Search for the cell housing the specified text and yield its (x, y) center coordinate. 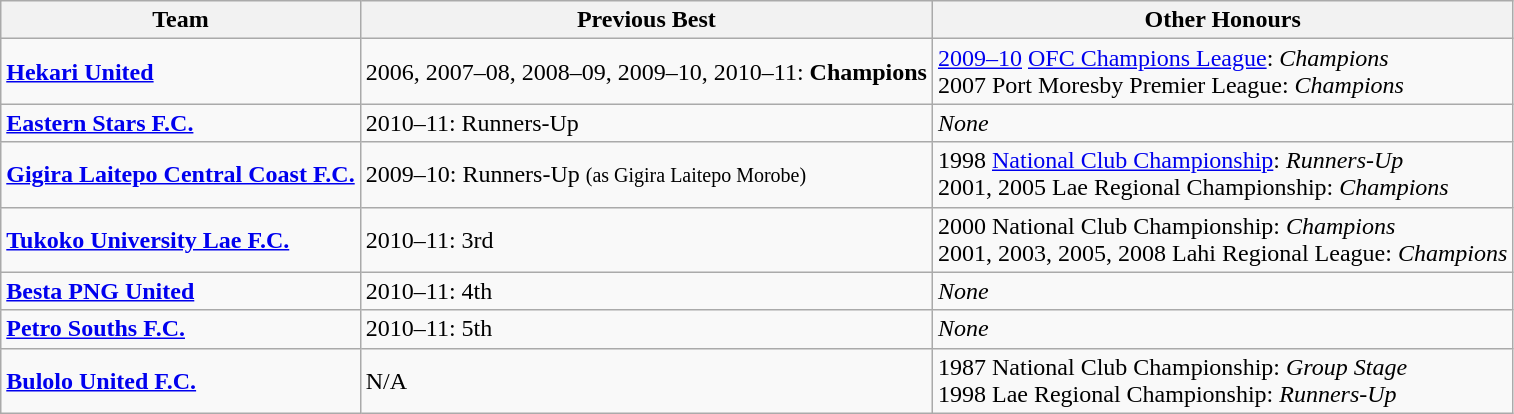
N/A (646, 380)
2010–11: 5th (646, 329)
Team (180, 20)
Other Honours (1222, 20)
Petro Souths F.C. (180, 329)
Besta PNG United (180, 291)
2010–11: 4th (646, 291)
2010–11: Runners-Up (646, 123)
Hekari United (180, 72)
2000 National Club Championship: Champions2001, 2003, 2005, 2008 Lahi Regional League: Champions (1222, 240)
2006, 2007–08, 2008–09, 2009–10, 2010–11: Champions (646, 72)
Tukoko University Lae F.C. (180, 240)
1998 National Club Championship: Runners-Up2001, 2005 Lae Regional Championship: Champions (1222, 174)
1987 National Club Championship: Group Stage1998 Lae Regional Championship: Runners-Up (1222, 380)
Bulolo United F.C. (180, 380)
Previous Best (646, 20)
Eastern Stars F.C. (180, 123)
2010–11: 3rd (646, 240)
2009–10 OFC Champions League: Champions2007 Port Moresby Premier League: Champions (1222, 72)
Gigira Laitepo Central Coast F.C. (180, 174)
2009–10: Runners-Up (as Gigira Laitepo Morobe) (646, 174)
